Locate the cell with the specified text and output its [x, y] center coordinate. 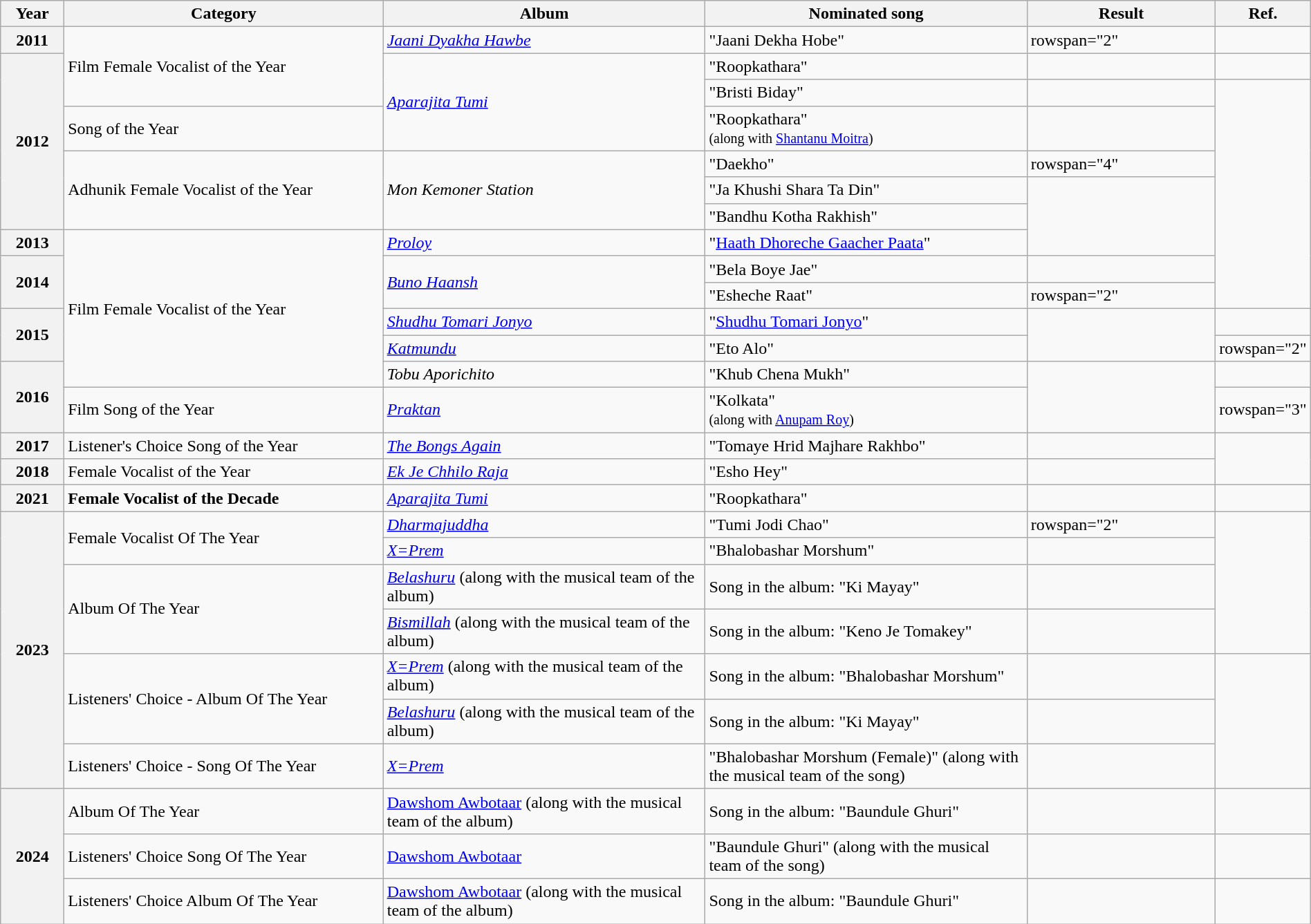
Nominated song [866, 14]
Listeners' Choice Song Of The Year [224, 856]
2018 [32, 472]
"Bristi Biday" [866, 93]
Listeners' Choice - Song Of The Year [224, 766]
"Roopkathara" (along with Shantanu Moitra) [866, 129]
"Jaani Dekha Hobe" [866, 40]
Year [32, 14]
2015 [32, 334]
Shudhu Tomari Jonyo [544, 321]
Listener's Choice Song of the Year [224, 446]
Ref. [1263, 14]
2024 [32, 856]
Female Vocalist Of The Year [224, 538]
2011 [32, 40]
"Daekho" [866, 164]
Dawshom Awbotaar [544, 856]
Female Vocalist of the Year [224, 472]
Adhunik Female Vocalist of the Year [224, 190]
"Baundule Ghuri" (along with the musical team of the song) [866, 856]
Film Song of the Year [224, 411]
"Esheche Raat" [866, 295]
Bismillah (along with the musical team of the album) [544, 632]
"Bhalobashar Morshum" [866, 551]
The Bongs Again [544, 446]
"Kolkata"(along with Anupam Roy) [866, 411]
"Bandhu Kotha Rakhish" [866, 216]
Listeners' Choice - Album Of The Year [224, 699]
Proloy [544, 243]
"Eto Alo" [866, 348]
Jaani Dyakha Hawbe [544, 40]
Ek Je Chhilo Raja [544, 472]
2021 [32, 498]
rowspan="3" [1263, 411]
"Haath Dhoreche Gaacher Paata" [866, 243]
2014 [32, 282]
Praktan [544, 411]
Category [224, 14]
"Ja Khushi Shara Ta Din" [866, 190]
Song in the album: "Keno Je Tomakey" [866, 632]
Katmundu [544, 348]
"Tomaye Hrid Majhare Rakhbo" [866, 446]
Song in the album: "Bhalobashar Morshum" [866, 676]
"Tumi Jodi Chao" [866, 525]
2017 [32, 446]
Result [1121, 14]
"Esho Hey" [866, 472]
rowspan="4" [1121, 164]
"Khub Chena Mukh" [866, 375]
"Bela Boye Jae" [866, 269]
Dharmajuddha [544, 525]
Buno Haansh [544, 282]
Song of the Year [224, 129]
2023 [32, 650]
Listeners' Choice Album Of The Year [224, 901]
Mon Kemoner Station [544, 190]
2012 [32, 141]
2016 [32, 397]
"Bhalobashar Morshum (Female)" (along with the musical team of the song) [866, 766]
Female Vocalist of the Decade [224, 498]
Album [544, 14]
X=Prem (along with the musical team of the album) [544, 676]
"Shudhu Tomari Jonyo" [866, 321]
2013 [32, 243]
Tobu Aporichito [544, 375]
